For the text-containing cell, return its midpoint in [X, Y] coordinate format. 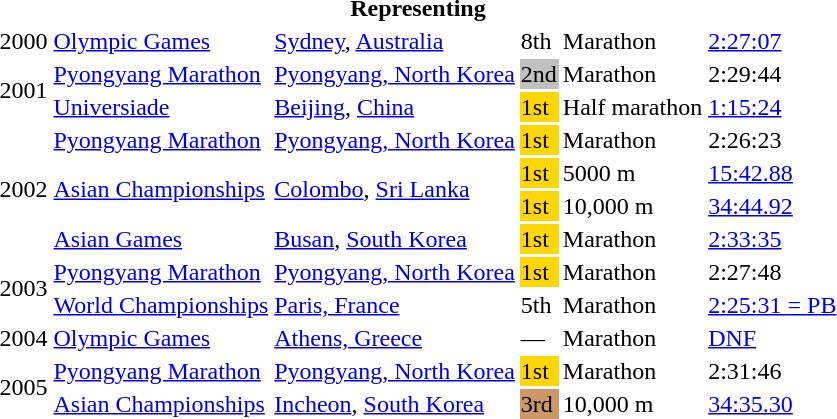
Athens, Greece [395, 338]
3rd [538, 404]
Colombo, Sri Lanka [395, 190]
8th [538, 41]
Asian Games [161, 239]
2nd [538, 74]
Half marathon [632, 107]
5th [538, 305]
Paris, France [395, 305]
Incheon, South Korea [395, 404]
World Championships [161, 305]
Busan, South Korea [395, 239]
5000 m [632, 173]
Beijing, China [395, 107]
Sydney, Australia [395, 41]
Universiade [161, 107]
— [538, 338]
